Output the [x, y] coordinate of the center of the cell containing the given text.  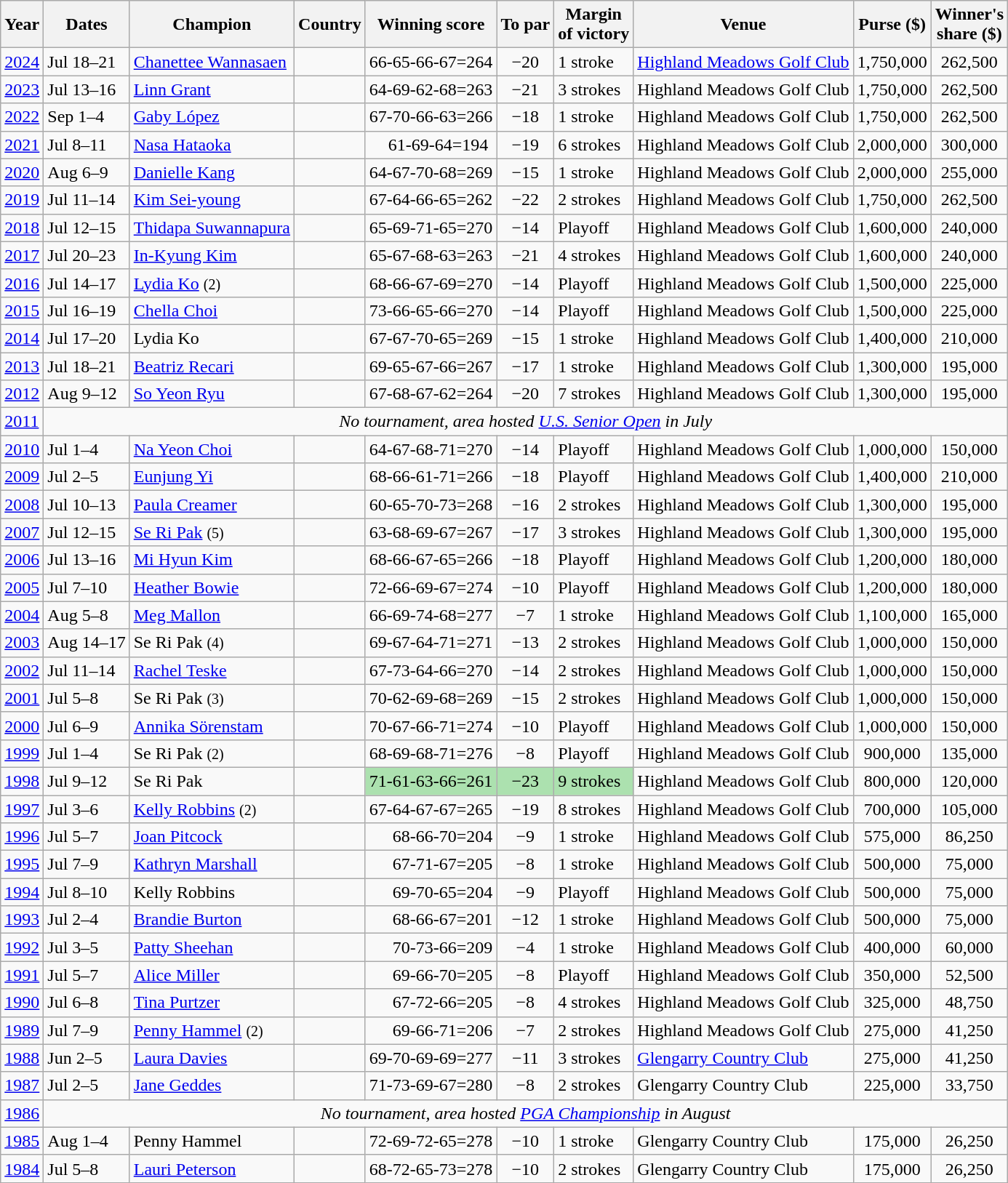
Patty Sheehan [212, 947]
68-66-67-65=266 [431, 560]
Aug 14–17 [87, 643]
1984 [22, 1168]
800,000 [892, 781]
Mi Hyun Kim [212, 560]
To par [525, 25]
Chella Choi [212, 310]
2004 [22, 615]
2010 [22, 449]
Jun 2–5 [87, 1058]
Jane Geddes [212, 1086]
−23 [525, 781]
2014 [22, 338]
Jul 6–9 [87, 726]
Linn Grant [212, 89]
70-67-66-71=274 [431, 726]
Penny Hammel (2) [212, 1030]
700,000 [892, 809]
Se Ri Pak [212, 781]
2016 [22, 283]
Beatriz Recari [212, 366]
Purse ($) [892, 25]
68-69-68-71=276 [431, 753]
1995 [22, 865]
1985 [22, 1141]
−12 [525, 920]
Aug 1–4 [87, 1141]
−4 [525, 947]
8 strokes [593, 809]
69-67-64-71=271 [431, 643]
2003 [22, 643]
71-73-69-67=280 [431, 1086]
Rachel Teske [212, 670]
105,000 [969, 809]
Aug 9–12 [87, 394]
Venue [743, 25]
Nasa Hataoka [212, 145]
1987 [22, 1086]
61-69-64=194 [431, 145]
1998 [22, 781]
69-66-70=205 [431, 975]
Winner'sshare ($) [969, 25]
Gaby López [212, 117]
2008 [22, 505]
69-70-65=204 [431, 892]
Kathryn Marshall [212, 865]
Eunjung Yi [212, 477]
Sep 1–4 [87, 117]
70-73-66=209 [431, 947]
Danielle Kang [212, 172]
Laura Davies [212, 1058]
2021 [22, 145]
Jul 16–19 [87, 310]
Jul 20–23 [87, 255]
2017 [22, 255]
68-66-61-71=266 [431, 477]
2005 [22, 588]
2023 [22, 89]
Brandie Burton [212, 920]
325,000 [892, 1003]
1997 [22, 809]
Jul 8–10 [87, 892]
2006 [22, 560]
2007 [22, 532]
69-70-69-69=277 [431, 1058]
Jul 3–6 [87, 809]
86,250 [969, 837]
Jul 8–11 [87, 145]
Marginof victory [593, 25]
64-67-70-68=269 [431, 172]
Heather Bowie [212, 588]
Jul 7–10 [87, 588]
Aug 6–9 [87, 172]
2002 [22, 670]
72-69-72-65=278 [431, 1141]
350,000 [892, 975]
48,750 [969, 1003]
165,000 [969, 615]
No tournament, area hosted U.S. Senior Open in July [526, 422]
So Yeon Ryu [212, 394]
Kelly Robbins (2) [212, 809]
−13 [525, 643]
67-67-70-65=269 [431, 338]
575,000 [892, 837]
Aug 5–8 [87, 615]
Champion [212, 25]
−16 [525, 505]
−22 [525, 200]
67-64-67-67=265 [431, 809]
1991 [22, 975]
68-66-67-69=270 [431, 283]
69-65-67-66=267 [431, 366]
2001 [22, 698]
69-66-71=206 [431, 1030]
67-68-67-62=264 [431, 394]
67-64-66-65=262 [431, 200]
2012 [22, 394]
−11 [525, 1058]
65-69-71-65=270 [431, 228]
Country [330, 25]
Lydia Ko (2) [212, 283]
9 strokes [593, 781]
52,500 [969, 975]
2020 [22, 172]
60-65-70-73=268 [431, 505]
Lauri Peterson [212, 1168]
Se Ri Pak (5) [212, 532]
63-68-69-67=267 [431, 532]
1,100,000 [892, 615]
Joan Pitcock [212, 837]
Se Ri Pak (4) [212, 643]
No tournament, area hosted PGA Championship in August [526, 1113]
68-72-65-73=278 [431, 1168]
Jul 17–20 [87, 338]
Paula Creamer [212, 505]
1996 [22, 837]
70-62-69-68=269 [431, 698]
Year [22, 25]
2011 [22, 422]
1989 [22, 1030]
Jul 9–12 [87, 781]
Dates [87, 25]
Thidapa Suwannapura [212, 228]
2022 [22, 117]
67-73-64-66=270 [431, 670]
Se Ri Pak (2) [212, 753]
72-66-69-67=274 [431, 588]
64-69-62-68=263 [431, 89]
Kelly Robbins [212, 892]
1992 [22, 947]
Na Yeon Choi [212, 449]
73-66-65-66=270 [431, 310]
Jul 10–13 [87, 505]
33,750 [969, 1086]
255,000 [969, 172]
6 strokes [593, 145]
Jul 3–5 [87, 947]
400,000 [892, 947]
Annika Sörenstam [212, 726]
67-72-66=205 [431, 1003]
Lydia Ko [212, 338]
300,000 [969, 145]
1986 [22, 1113]
1988 [22, 1058]
71-61-63-66=261 [431, 781]
65-67-68-63=263 [431, 255]
2019 [22, 200]
7 strokes [593, 394]
68-66-70=204 [431, 837]
Chanettee Wannasaen [212, 62]
2024 [22, 62]
Se Ri Pak (3) [212, 698]
68-66-67=201 [431, 920]
Winning score [431, 25]
2009 [22, 477]
900,000 [892, 753]
Penny Hammel [212, 1141]
Jul 14–17 [87, 283]
1990 [22, 1003]
2015 [22, 310]
2018 [22, 228]
Alice Miller [212, 975]
67-70-66-63=266 [431, 117]
Tina Purtzer [212, 1003]
135,000 [969, 753]
1999 [22, 753]
2000 [22, 726]
60,000 [969, 947]
120,000 [969, 781]
67-71-67=205 [431, 865]
1993 [22, 920]
2013 [22, 366]
66-65-66-67=264 [431, 62]
Jul 2–4 [87, 920]
Jul 6–8 [87, 1003]
Kim Sei-young [212, 200]
1994 [22, 892]
In-Kyung Kim [212, 255]
66-69-74-68=277 [431, 615]
64-67-68-71=270 [431, 449]
Meg Mallon [212, 615]
